From the cell containing the given text, extract its center point as [x, y] coordinate. 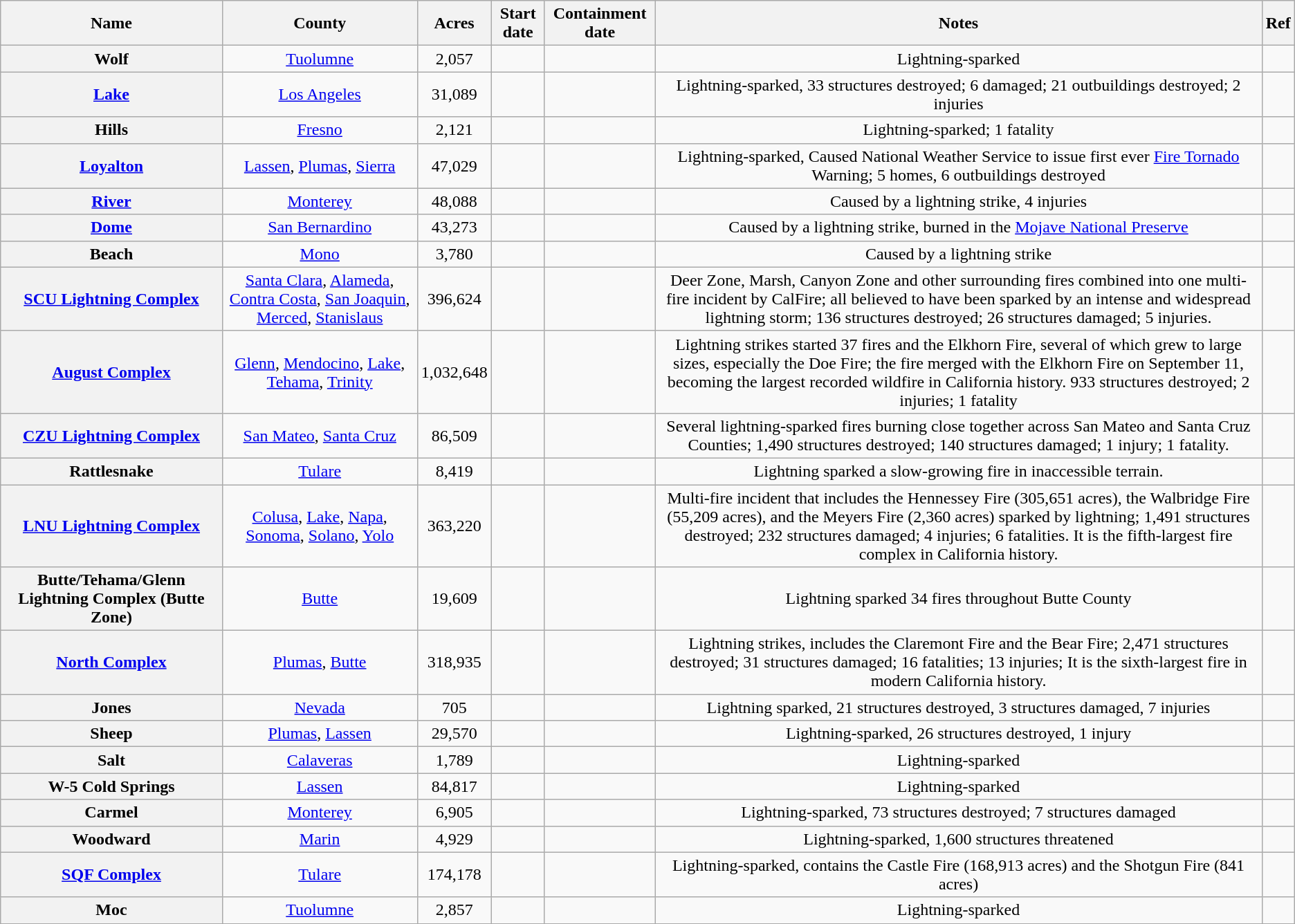
LNU Lightning Complex [112, 526]
Los Angeles [320, 94]
2,121 [454, 130]
Moc [112, 910]
Plumas, Butte [320, 663]
Ref [1278, 24]
North Complex [112, 663]
6,905 [454, 813]
Name [112, 24]
2,057 [454, 59]
84,817 [454, 786]
Jones [112, 708]
363,220 [454, 526]
3,780 [454, 254]
Acres [454, 24]
Lightning sparked, 21 structures destroyed, 3 structures damaged, 7 injuries [959, 708]
Butte [320, 599]
Marin [320, 839]
48,088 [454, 201]
Santa Clara, Alameda, Contra Costa, San Joaquin, Merced, Stanislaus [320, 299]
Caused by a lightning strike [959, 254]
2,857 [454, 910]
Sheep [112, 734]
Woodward [112, 839]
86,509 [454, 436]
Plumas, Lassen [320, 734]
1,032,648 [454, 372]
Mono [320, 254]
47,029 [454, 166]
Beach [112, 254]
Lightning-sparked, contains the Castle Fire (168,913 acres) and the Shotgun Fire (841 acres) [959, 874]
Notes [959, 24]
Rattlesnake [112, 471]
1,789 [454, 760]
San Mateo, Santa Cruz [320, 436]
318,935 [454, 663]
Butte/Tehama/Glenn Lightning Complex (Butte Zone) [112, 599]
Salt [112, 760]
County [320, 24]
River [112, 201]
396,624 [454, 299]
SCU Lightning Complex [112, 299]
Lightning-sparked, 26 structures destroyed, 1 injury [959, 734]
Caused by a lightning strike, burned in the Mojave National Preserve [959, 228]
Calaveras [320, 760]
19,609 [454, 599]
Lightning sparked a slow-growing fire in inaccessible terrain. [959, 471]
August Complex [112, 372]
Lightning-sparked, 33 structures destroyed; 6 damaged; 21 outbuildings destroyed; 2 injuries [959, 94]
29,570 [454, 734]
8,419 [454, 471]
4,929 [454, 839]
Lake [112, 94]
Lightning-sparked, 73 structures destroyed; 7 structures damaged [959, 813]
Dome [112, 228]
San Bernardino [320, 228]
CZU Lightning Complex [112, 436]
W-5 Cold Springs [112, 786]
Lassen, Plumas, Sierra [320, 166]
Lightning sparked 34 fires throughout Butte County [959, 599]
Hills [112, 130]
Glenn, Mendocino, Lake, Tehama, Trinity [320, 372]
SQF Complex [112, 874]
Lightning-sparked; 1 fatality [959, 130]
Lightning-sparked, Caused National Weather Service to issue first ever Fire Tornado Warning; 5 homes, 6 outbuildings destroyed [959, 166]
174,178 [454, 874]
Colusa, Lake, Napa, Sonoma, Solano, Yolo [320, 526]
Nevada [320, 708]
Wolf [112, 59]
Fresno [320, 130]
Start date [517, 24]
Lightning-sparked, 1,600 structures threatened [959, 839]
705 [454, 708]
43,273 [454, 228]
Caused by a lightning strike, 4 injuries [959, 201]
Containment date [600, 24]
31,089 [454, 94]
Lassen [320, 786]
Carmel [112, 813]
Loyalton [112, 166]
